Output the (X, Y) coordinate of the center of the cell containing the given text.  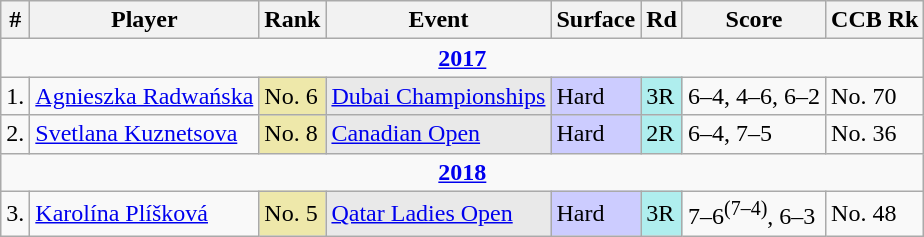
2. (16, 134)
2018 (462, 172)
No. 36 (875, 134)
# (16, 20)
Canadian Open (438, 134)
No. 8 (292, 134)
2R (662, 134)
No. 6 (292, 96)
1. (16, 96)
6–4, 4–6, 6–2 (754, 96)
2017 (462, 58)
Agnieszka Radwańska (144, 96)
Dubai Championships (438, 96)
Event (438, 20)
7–6(7–4), 6–3 (754, 214)
Score (754, 20)
No. 48 (875, 214)
6–4, 7–5 (754, 134)
No. 70 (875, 96)
Rd (662, 20)
Svetlana Kuznetsova (144, 134)
Surface (596, 20)
Player (144, 20)
CCB Rk (875, 20)
Rank (292, 20)
Qatar Ladies Open (438, 214)
Karolína Plíšková (144, 214)
No. 5 (292, 214)
3. (16, 214)
